Search for the cell housing the specified text and yield its [x, y] center coordinate. 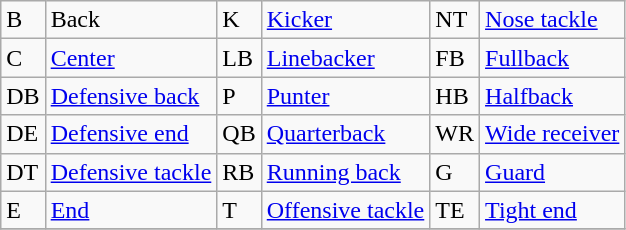
Guard [552, 172]
Defensive tackle [131, 172]
Defensive end [131, 134]
DB [23, 96]
DT [23, 172]
NT [455, 20]
QB [239, 134]
End [131, 210]
Nose tackle [552, 20]
Offensive tackle [346, 210]
TE [455, 210]
Tight end [552, 210]
WR [455, 134]
RB [239, 172]
B [23, 20]
HB [455, 96]
Halfback [552, 96]
P [239, 96]
E [23, 210]
Center [131, 58]
Quarterback [346, 134]
Wide receiver [552, 134]
FB [455, 58]
G [455, 172]
K [239, 20]
Linebacker [346, 58]
Punter [346, 96]
Back [131, 20]
Kicker [346, 20]
Defensive back [131, 96]
Fullback [552, 58]
DE [23, 134]
C [23, 58]
LB [239, 58]
Running back [346, 172]
T [239, 210]
